Scan for the cell matching the given text and deliver its [x, y] coordinate at center. 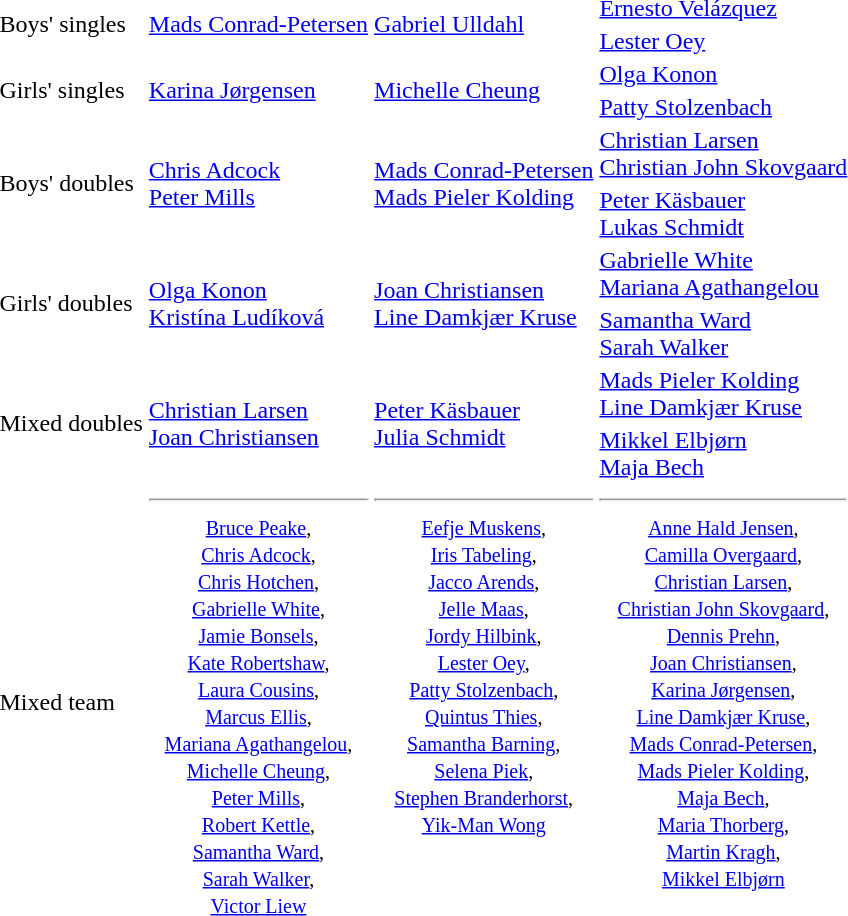
Peter Käsbauer Julia Schmidt [484, 424]
Joan Christiansen Line Damkjær Kruse [484, 304]
Michelle Cheung [484, 90]
Chris Adcock Peter Mills [258, 184]
Mads Conrad-Petersen Mads Pieler Kolding [484, 184]
Olga Konon Kristína Ludíková [258, 304]
Christian Larsen Joan Christiansen [258, 424]
Karina Jørgensen [258, 90]
